Output the [x, y] coordinate of the center of the cell containing the given text.  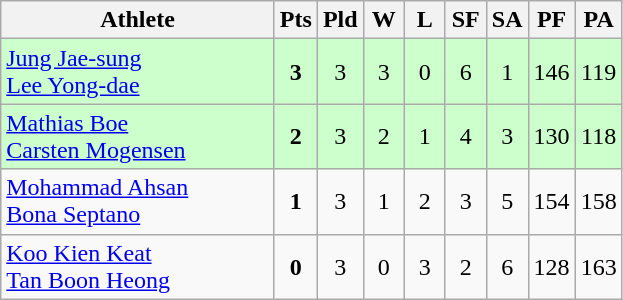
146 [552, 72]
163 [598, 266]
130 [552, 136]
SA [507, 20]
Jung Jae-sung Lee Yong-dae [138, 72]
W [384, 20]
128 [552, 266]
Pld [340, 20]
Pts [296, 20]
4 [466, 136]
119 [598, 72]
118 [598, 136]
158 [598, 202]
154 [552, 202]
Mohammad Ahsan Bona Septano [138, 202]
PA [598, 20]
Mathias Boe Carsten Mogensen [138, 136]
Athlete [138, 20]
SF [466, 20]
5 [507, 202]
PF [552, 20]
Koo Kien Keat Tan Boon Heong [138, 266]
L [424, 20]
